Identify which cell holds the provided text, then report its [x, y] central coordinate. 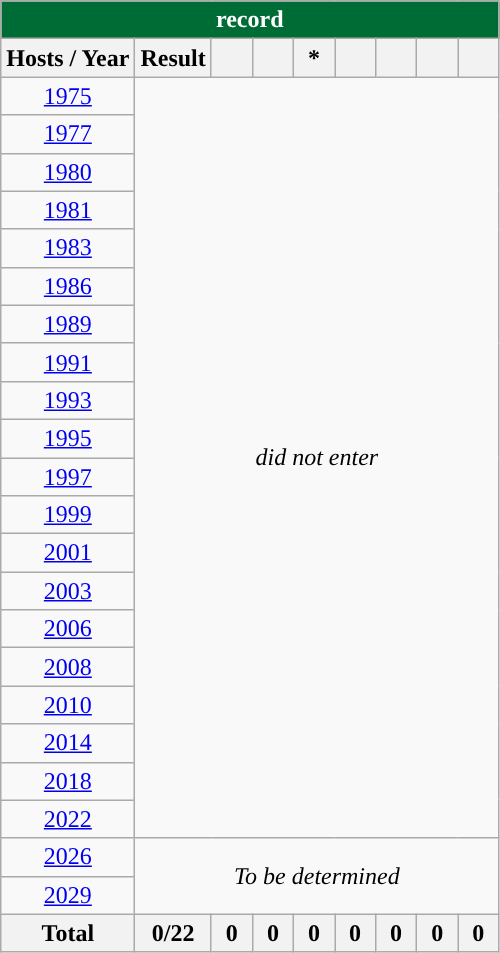
1993 [68, 400]
record [250, 20]
2008 [68, 667]
1991 [68, 362]
1999 [68, 515]
2010 [68, 705]
1983 [68, 248]
2029 [68, 895]
Hosts / Year [68, 58]
Result [173, 58]
2018 [68, 781]
Total [68, 933]
did not enter [317, 458]
2001 [68, 553]
2022 [68, 819]
1975 [68, 96]
2006 [68, 629]
* [314, 58]
2014 [68, 743]
2003 [68, 591]
1989 [68, 324]
1981 [68, 210]
2026 [68, 857]
To be determined [317, 876]
1977 [68, 134]
1986 [68, 286]
1980 [68, 172]
1995 [68, 438]
1997 [68, 477]
0/22 [173, 933]
